Pinpoint the cell where the given text exists, returning its (x, y) midpoint coordinate. 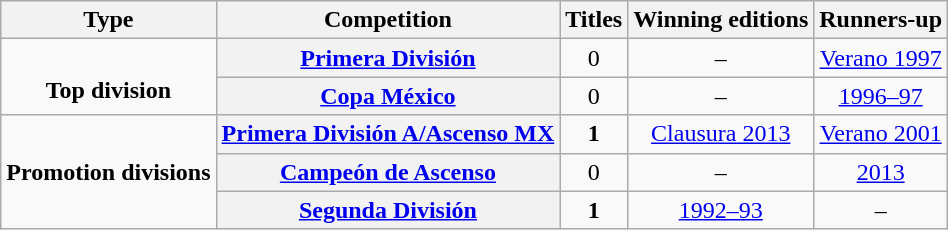
Winning editions (721, 20)
Runners-up (881, 20)
Clausura 2013 (721, 134)
1992–93 (721, 210)
Verano 2001 (881, 134)
Segunda División (388, 210)
Campeón de Ascenso (388, 172)
Primera División A/Ascenso MX (388, 134)
Verano 1997 (881, 58)
Competition (388, 20)
2013 (881, 172)
Promotion divisions (108, 172)
Primera División (388, 58)
Titles (594, 20)
Top division (108, 77)
1996–97 (881, 96)
Copa México (388, 96)
Type (108, 20)
